Provide the [x, y] coordinate of the cell's center where the given text is located.  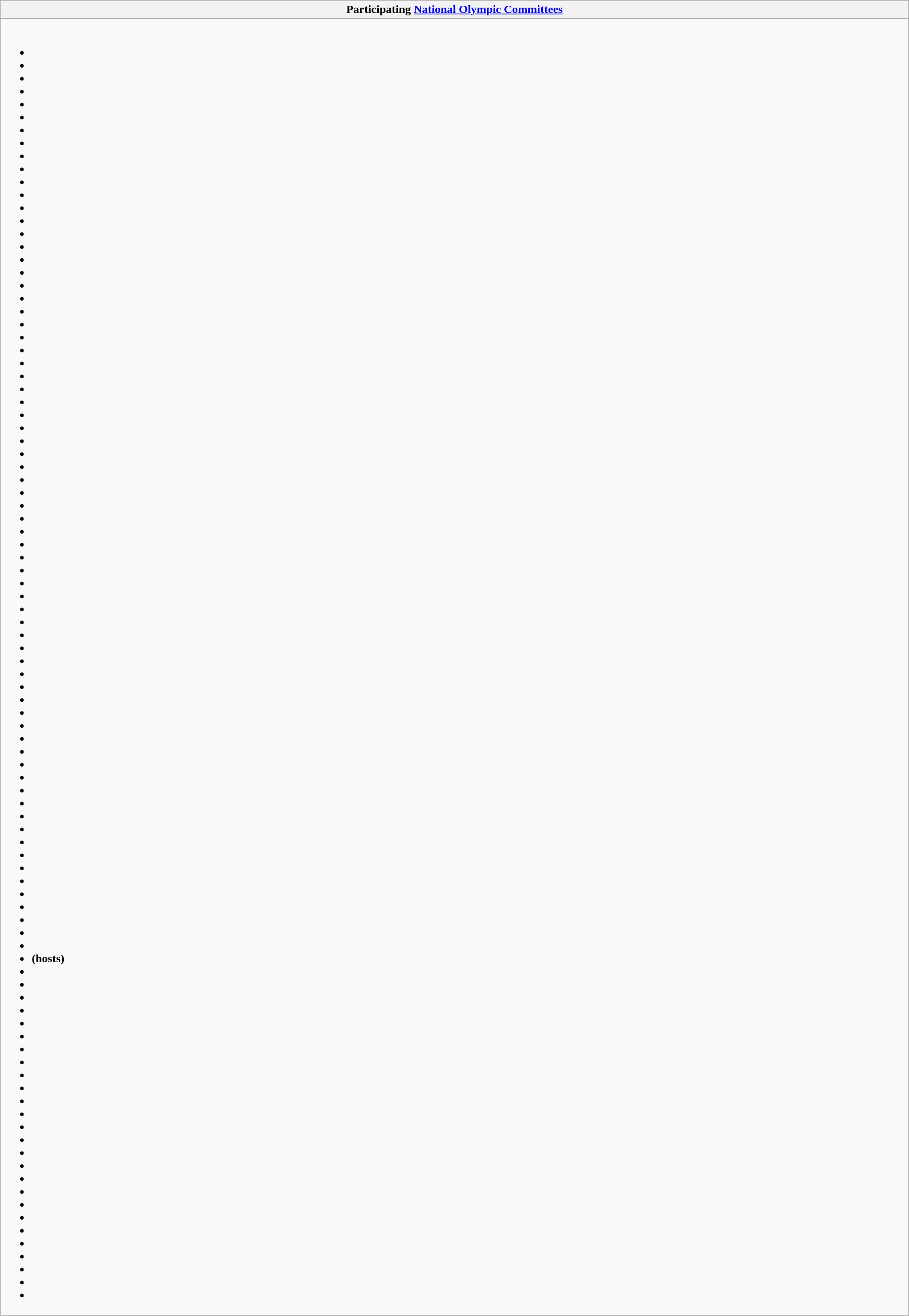
(hosts) [454, 667]
Participating National Olympic Committees [454, 10]
